Pinpoint the cell where the given text exists, returning its (x, y) midpoint coordinate. 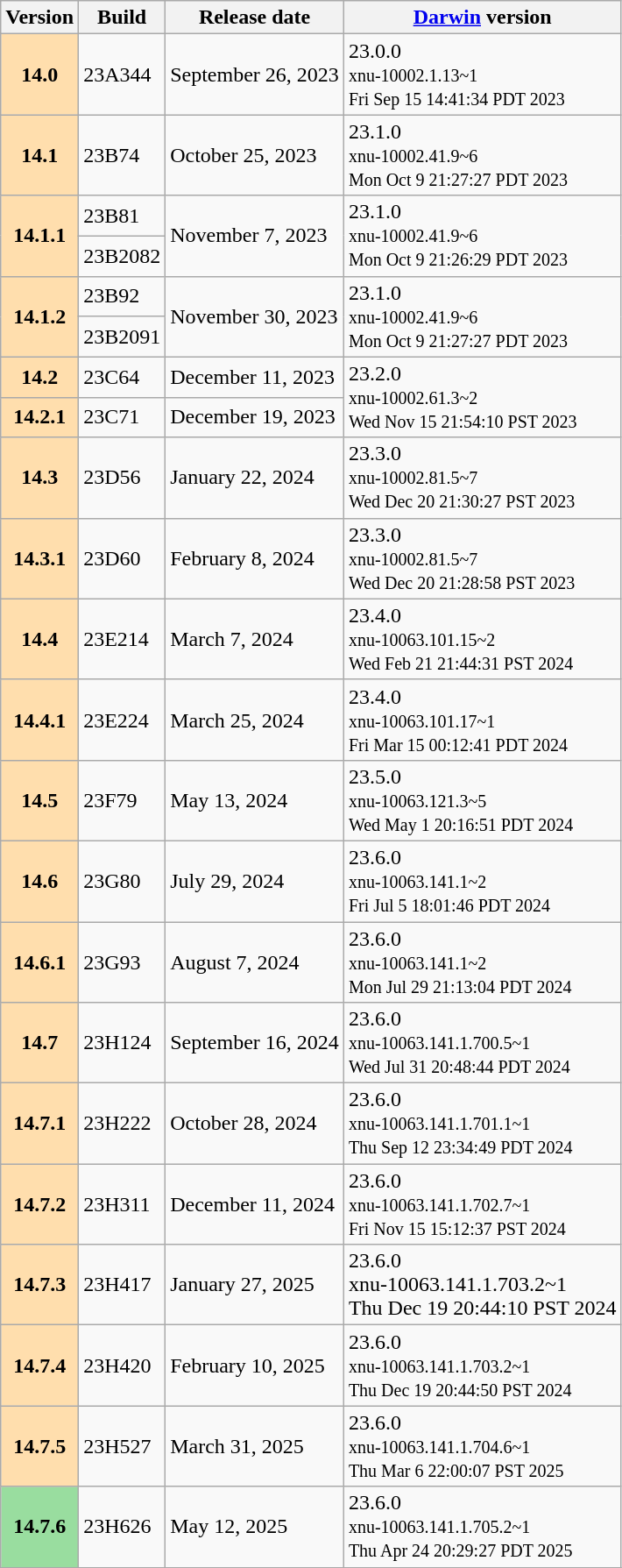
December 11, 2024 (255, 1204)
14.1.1 (40, 236)
14.7.3 (40, 1285)
23H222 (123, 1124)
23A344 (123, 74)
14.1 (40, 155)
14.7 (40, 1043)
23.3.0xnu-10002.81.5~7Wed Dec 20 21:28:58 PST 2023 (482, 558)
March 25, 2024 (255, 720)
23H420 (123, 1366)
23.6.0xnu-10063.141.1.705.2~1Thu Apr 24 20:29:27 PDT 2025 (482, 1527)
Darwin version (482, 18)
May 12, 2025 (255, 1527)
14.6 (40, 881)
March 31, 2025 (255, 1446)
23H311 (123, 1204)
23B2082 (123, 256)
November 7, 2023 (255, 236)
October 28, 2024 (255, 1124)
23D60 (123, 558)
January 27, 2025 (255, 1285)
14.4 (40, 639)
March 7, 2024 (255, 639)
23.6.0xnu-10063.141.1.702.7~1Fri Nov 15 15:12:37 PST 2024 (482, 1204)
14.5 (40, 800)
23.6.0xnu-10063.141.1~2Fri Jul 5 18:01:46 PDT 2024 (482, 881)
23.6.0xnu-10063.141.1.703.2~1Thu Dec 19 20:44:10 PST 2024 (482, 1285)
September 16, 2024 (255, 1043)
23H417 (123, 1285)
14.7.6 (40, 1527)
November 30, 2023 (255, 316)
14.7.4 (40, 1366)
December 11, 2023 (255, 377)
February 10, 2025 (255, 1366)
23C64 (123, 377)
23.2.0xnu-10002.61.3~2Wed Nov 15 21:54:10 PST 2023 (482, 397)
14.1.2 (40, 316)
14.7.2 (40, 1204)
14.3.1 (40, 558)
14.2.1 (40, 417)
14.7.5 (40, 1446)
23D56 (123, 478)
Version (40, 18)
23E214 (123, 639)
January 22, 2024 (255, 478)
23H527 (123, 1446)
23B92 (123, 296)
23B2091 (123, 337)
23F79 (123, 800)
23.6.0xnu-10063.141.1~2Mon Jul 29 21:13:04 PDT 2024 (482, 962)
23.3.0xnu-10002.81.5~7Wed Dec 20 21:30:27 PST 2023 (482, 478)
September 26, 2023 (255, 74)
October 25, 2023 (255, 155)
23.0.0xnu-10002.1.13~1Fri Sep 15 14:41:34 PDT 2023 (482, 74)
23E224 (123, 720)
Build (123, 18)
23C71 (123, 417)
23.6.0xnu-10063.141.1.703.2~1Thu Dec 19 20:44:50 PST 2024 (482, 1366)
August 7, 2024 (255, 962)
14.7.1 (40, 1124)
14.6.1 (40, 962)
23H626 (123, 1527)
23.6.0xnu-10063.141.1.700.5~1Wed Jul 31 20:48:44 PDT 2024 (482, 1043)
23G93 (123, 962)
23B81 (123, 216)
14.3 (40, 478)
February 8, 2024 (255, 558)
23.1.0xnu-10002.41.9~6Mon Oct 9 21:26:29 PDT 2023 (482, 236)
14.0 (40, 74)
23.6.0xnu-10063.141.1.701.1~1Thu Sep 12 23:34:49 PDT 2024 (482, 1124)
23G80 (123, 881)
23B74 (123, 155)
May 13, 2024 (255, 800)
December 19, 2023 (255, 417)
23.6.0xnu-10063.141.1.704.6~1Thu Mar 6 22:00:07 PST 2025 (482, 1446)
14.2 (40, 377)
23H124 (123, 1043)
14.4.1 (40, 720)
Release date (255, 18)
July 29, 2024 (255, 881)
23.5.0xnu-10063.121.3~5Wed May 1 20:16:51 PDT 2024 (482, 800)
23.4.0xnu-10063.101.17~1Fri Mar 15 00:12:41 PDT 2024 (482, 720)
23.4.0xnu-10063.101.15~2Wed Feb 21 21:44:31 PST 2024 (482, 639)
